Extract the (x, y) coordinate from the center of the cell holding the provided text.  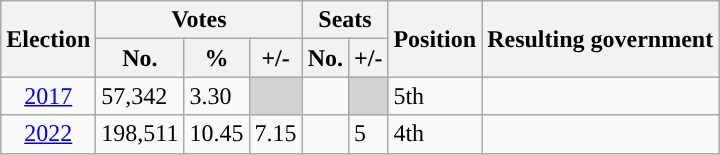
57,342 (140, 96)
2017 (48, 96)
7.15 (276, 134)
Position (435, 39)
Election (48, 39)
Seats (345, 20)
198,511 (140, 134)
% (216, 58)
4th (435, 134)
Resulting government (600, 39)
2022 (48, 134)
Votes (199, 20)
3.30 (216, 96)
5th (435, 96)
10.45 (216, 134)
5 (368, 134)
